Return [x, y] of the center of cell containing provided text 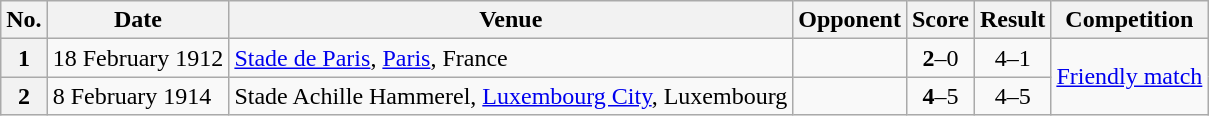
Date [138, 20]
Friendly match [1130, 77]
4–1 [1012, 58]
2–0 [940, 58]
Score [940, 20]
No. [24, 20]
18 February 1912 [138, 58]
Stade Achille Hammerel, Luxembourg City, Luxembourg [511, 96]
Stade de Paris, Paris, France [511, 58]
8 February 1914 [138, 96]
1 [24, 58]
Venue [511, 20]
Competition [1130, 20]
2 [24, 96]
Result [1012, 20]
Opponent [850, 20]
